Capture the cell that displays the provided text and extract its (x, y) central coordinate. 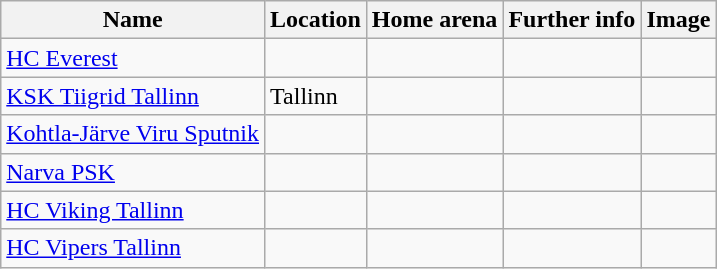
HC Vipers Tallinn (133, 248)
Tallinn (316, 96)
Image (678, 20)
Home arena (434, 20)
Kohtla-Järve Viru Sputnik (133, 134)
HC Viking Tallinn (133, 210)
Further info (572, 20)
HC Everest (133, 58)
KSK Tiigrid Tallinn (133, 96)
Location (316, 20)
Narva PSK (133, 172)
Name (133, 20)
